Scan for the cell matching the given text and deliver its [X, Y] coordinate at center. 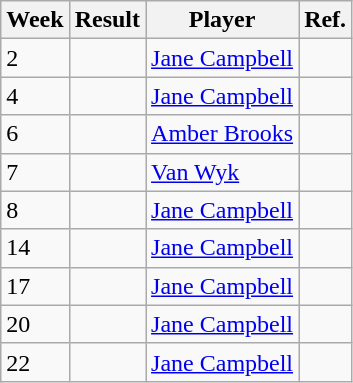
14 [35, 248]
2 [35, 58]
Result [107, 20]
7 [35, 172]
20 [35, 324]
Ref. [326, 20]
6 [35, 134]
Amber Brooks [222, 134]
Van Wyk [222, 172]
22 [35, 362]
Player [222, 20]
17 [35, 286]
8 [35, 210]
4 [35, 96]
Week [35, 20]
